Capture the cell that displays the provided text and extract its [X, Y] central coordinate. 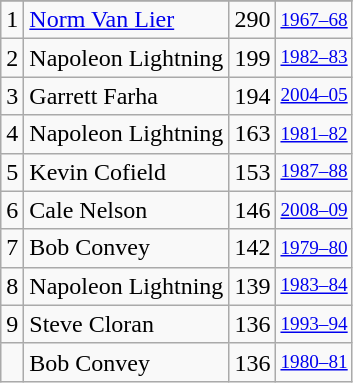
1981–82 [314, 134]
Kevin Cofield [126, 172]
199 [252, 58]
Garrett Farha [126, 96]
5 [12, 172]
163 [252, 134]
Cale Nelson [126, 210]
2008–09 [314, 210]
142 [252, 248]
2 [12, 58]
1979–80 [314, 248]
153 [252, 172]
Steve Cloran [126, 324]
8 [12, 286]
1982–83 [314, 58]
139 [252, 286]
2004–05 [314, 96]
1987–88 [314, 172]
3 [12, 96]
194 [252, 96]
4 [12, 134]
Norm Van Lier [126, 20]
9 [12, 324]
1 [12, 20]
1980–81 [314, 362]
1983–84 [314, 286]
6 [12, 210]
1967–68 [314, 20]
1993–94 [314, 324]
290 [252, 20]
7 [12, 248]
146 [252, 210]
